Provide the (x, y) coordinate of the cell's center where the given text is located.  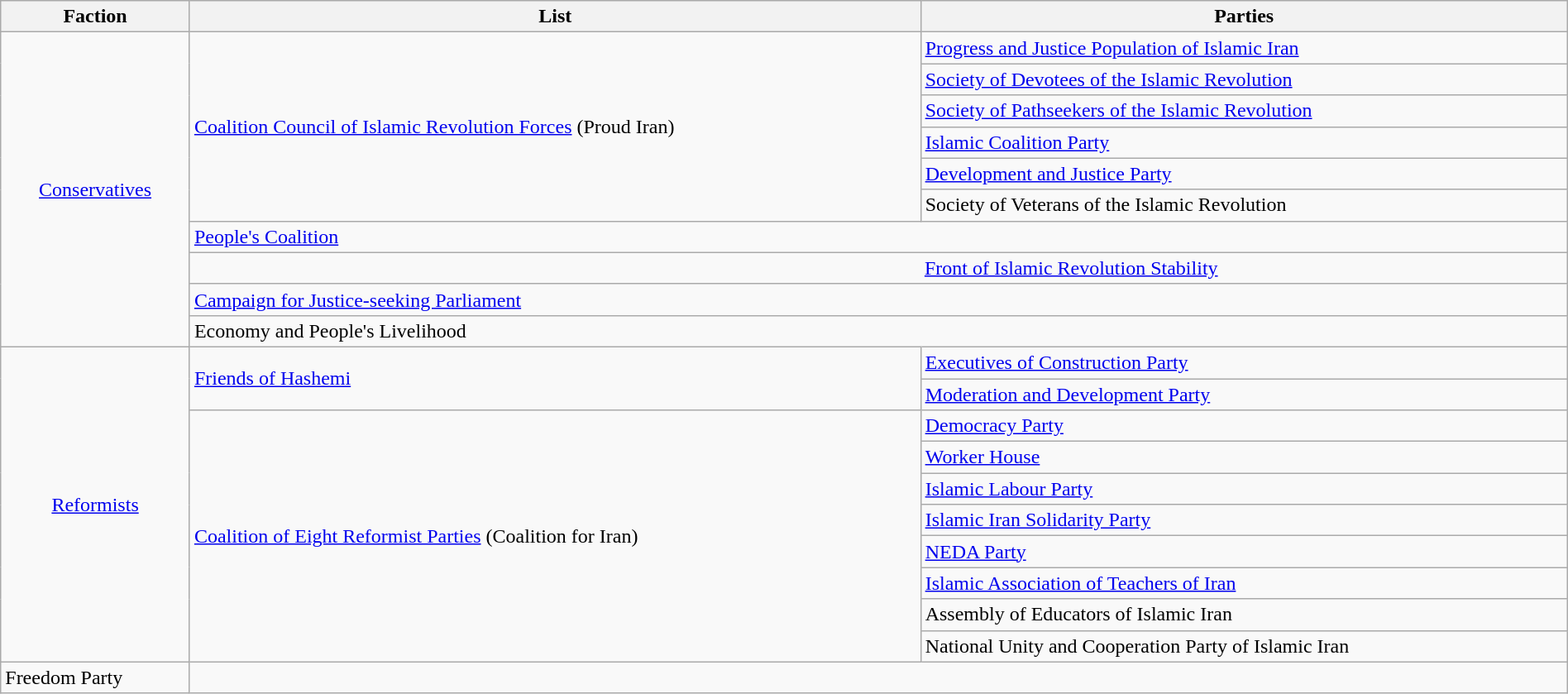
National Unity and Cooperation Party of Islamic Iran (1244, 646)
Moderation and Development Party (1244, 395)
Friends of Hashemi (555, 378)
Islamic Labour Party (1244, 489)
Assembly of Educators of Islamic Iran (1244, 615)
Society of Pathseekers of the Islamic Revolution (1244, 111)
Coalition of Eight Reformist Parties (Coalition for Iran) (555, 536)
Campaign for Justice-seeking Parliament (555, 299)
List (555, 17)
Front of Islamic Revolution Stability (1244, 268)
Freedom Party (96, 677)
Coalition Council of Islamic Revolution Forces (Proud Iran) (555, 127)
Worker House (1244, 457)
Economy and People's Livelihood (555, 331)
Islamic Iran Solidarity Party (1244, 520)
Islamic Association of Teachers of Iran (1244, 583)
Development and Justice Party (1244, 174)
Society of Veterans of the Islamic Revolution (1244, 205)
Conservatives (96, 190)
Reformists (96, 505)
People's Coalition (555, 237)
Democracy Party (1244, 426)
Parties (1244, 17)
Progress and Justice Population of Islamic Iran (1244, 48)
NEDA Party (1244, 552)
Islamic Coalition Party (1244, 142)
Faction (96, 17)
Society of Devotees of the Islamic Revolution (1244, 79)
Executives of Construction Party (1244, 362)
